Capture the cell that displays the provided text and extract its [x, y] central coordinate. 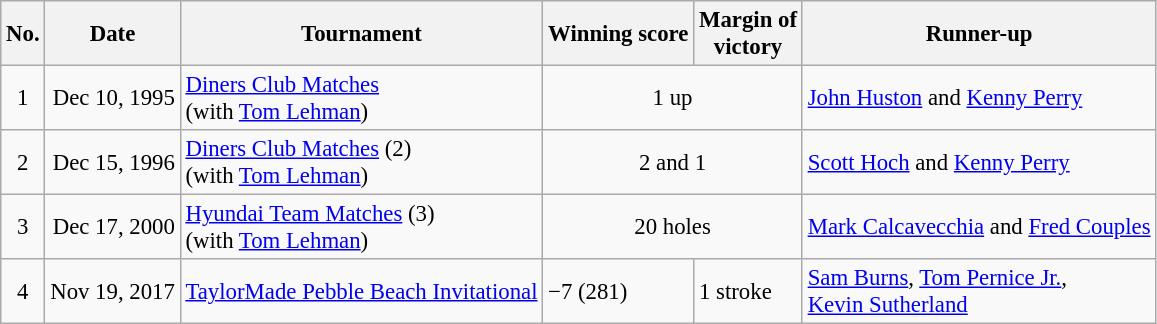
Date [112, 34]
3 [23, 228]
Dec 10, 1995 [112, 98]
Mark Calcavecchia and Fred Couples [978, 228]
2 [23, 162]
Winning score [618, 34]
−7 (281) [618, 292]
Margin ofvictory [748, 34]
1 stroke [748, 292]
Diners Club Matches(with Tom Lehman) [362, 98]
John Huston and Kenny Perry [978, 98]
Scott Hoch and Kenny Perry [978, 162]
1 [23, 98]
Diners Club Matches (2)(with Tom Lehman) [362, 162]
No. [23, 34]
Tournament [362, 34]
Dec 17, 2000 [112, 228]
Dec 15, 1996 [112, 162]
Sam Burns, Tom Pernice Jr., Kevin Sutherland [978, 292]
20 holes [673, 228]
4 [23, 292]
Hyundai Team Matches (3)(with Tom Lehman) [362, 228]
TaylorMade Pebble Beach Invitational [362, 292]
Runner-up [978, 34]
1 up [673, 98]
Nov 19, 2017 [112, 292]
2 and 1 [673, 162]
